Output the [X, Y] coordinate of the center of the cell containing the given text.  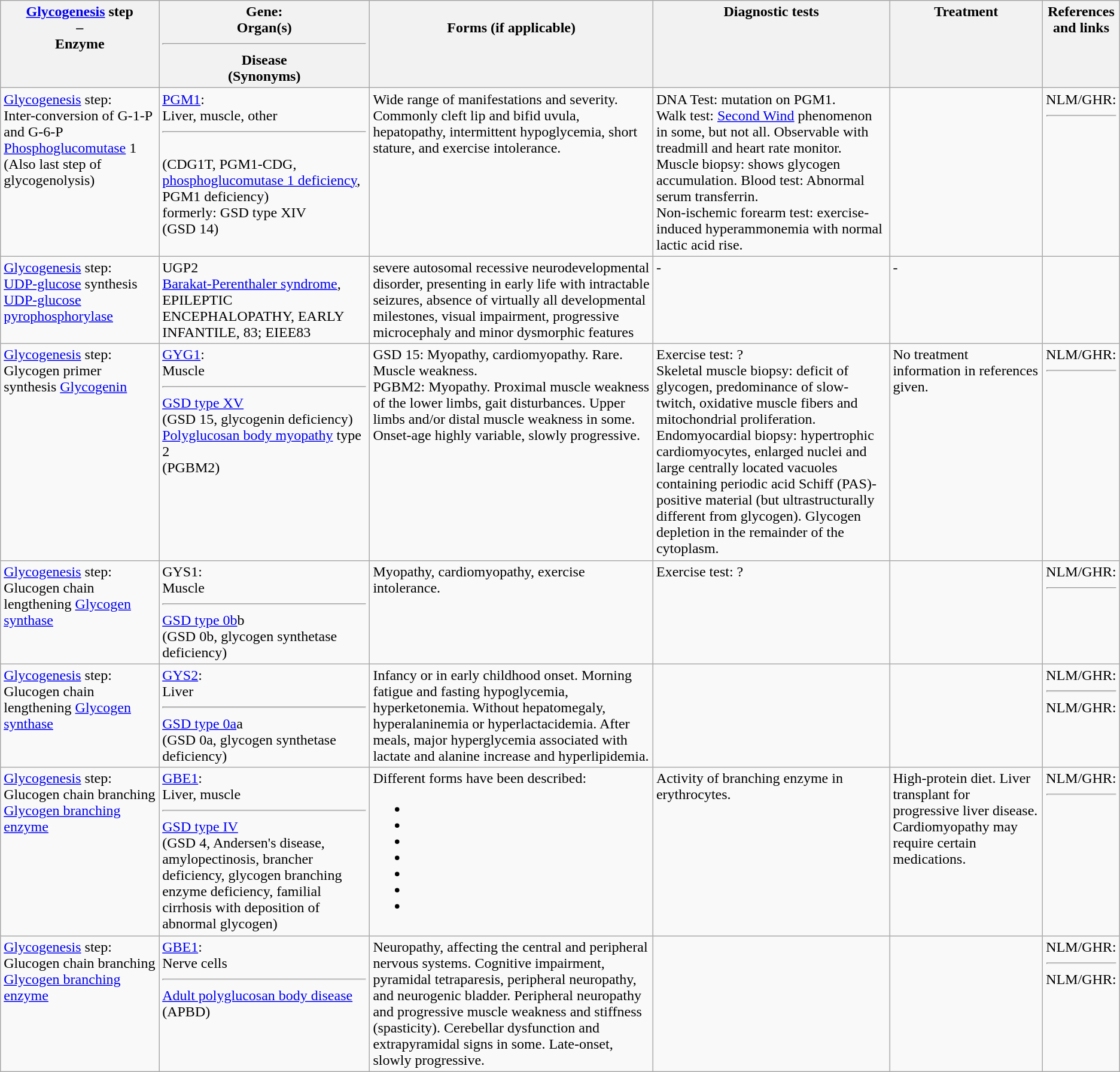
PGM1: Liver, muscle, other (CDG1T, PGM1-CDG, phosphoglucomutase 1 deficiency, PGM1 deficiency) formerly: GSD type XIV (GSD 14) [264, 172]
GBE1: Nerve cells Adult polyglucosan body disease (APBD) [264, 1003]
Glycogenesis step: Inter-conversion of G-1-P and G-6-P Phosphoglucomutase 1 (Also last step of glycogenolysis) [80, 172]
Glycogenesis step – Enzyme [80, 44]
Forms (if applicable) [512, 44]
GYS1: Muscle GSD type 0bb (GSD 0b, glycogen synthetase deficiency) [264, 612]
Different forms have been described: [512, 851]
Myopathy, cardiomyopathy, exercise intolerance. [512, 612]
Glycogenesis step: UDP-glucose synthesis UDP-glucose pyrophosphorylase [80, 300]
Gene: Organ(s) Disease(Synonyms) [264, 44]
Exercise test: ? [771, 612]
Activity of branching enzyme in erythrocytes. [771, 851]
No treatment information in references given. [966, 452]
Treatment [966, 44]
References and links [1081, 44]
High-protein diet. Liver transplant for progressive liver disease. Cardiomyopathy may require certain medications. [966, 851]
Diagnostic tests [771, 44]
GYS2: Liver GSD type 0aa (GSD 0a, glycogen synthetase deficiency) [264, 716]
Glycogenesis step: Glycogen primer synthesis Glycogenin [80, 452]
UGP2 Barakat-Perenthaler syndrome, EPILEPTIC ENCEPHALOPATHY, EARLY INFANTILE, 83; EIEE83 [264, 300]
GYG1: Muscle GSD type XV (GSD 15, glycogenin deficiency) Polyglucosan body myopathy type 2 (PGBM2) [264, 452]
